Find where the given text appears and provide that cell's center as [x, y] coordinate. 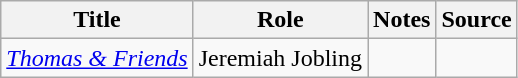
Role [280, 20]
Title [97, 20]
Notes [402, 20]
Source [476, 20]
Jeremiah Jobling [280, 58]
Thomas & Friends [97, 58]
